Extract the (X, Y) coordinate from the center of the cell holding the provided text.  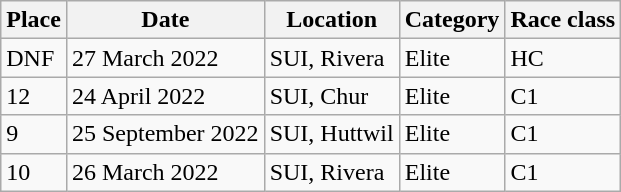
24 April 2022 (165, 96)
Date (165, 20)
Race class (563, 20)
9 (34, 134)
26 March 2022 (165, 172)
27 March 2022 (165, 58)
12 (34, 96)
Place (34, 20)
Location (332, 20)
SUI, Huttwil (332, 134)
SUI, Chur (332, 96)
HC (563, 58)
DNF (34, 58)
Category (452, 20)
25 September 2022 (165, 134)
10 (34, 172)
